Extract the (X, Y) coordinate from the center of the cell holding the provided text.  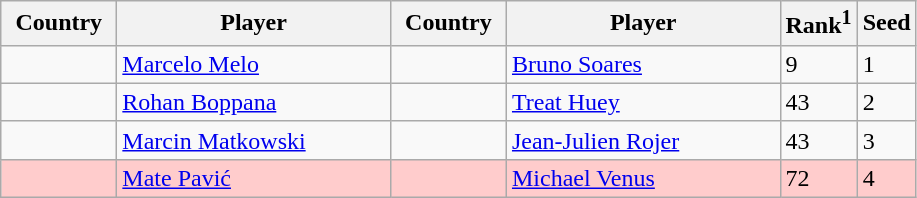
Treat Huey (643, 102)
Rank1 (818, 24)
3 (886, 140)
Jean-Julien Rojer (643, 140)
Seed (886, 24)
4 (886, 178)
Marcelo Melo (254, 64)
2 (886, 102)
Michael Venus (643, 178)
Mate Pavić (254, 178)
Rohan Boppana (254, 102)
Marcin Matkowski (254, 140)
Bruno Soares (643, 64)
9 (818, 64)
1 (886, 64)
72 (818, 178)
